Locate the cell with the specified text and output its [X, Y] center coordinate. 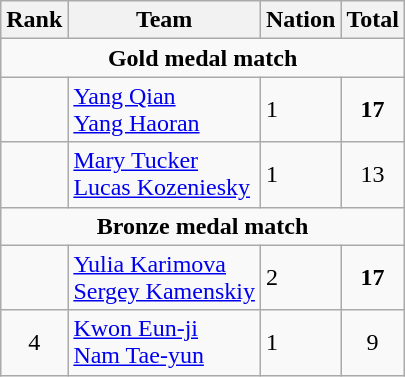
Mary TuckerLucas Kozeniesky [164, 174]
Team [164, 20]
Bronze medal match [203, 226]
4 [34, 342]
Nation [300, 20]
13 [373, 174]
9 [373, 342]
Total [373, 20]
2 [300, 278]
Rank [34, 20]
Gold medal match [203, 58]
Kwon Eun-jiNam Tae-yun [164, 342]
Yang QianYang Haoran [164, 110]
Yulia KarimovaSergey Kamenskiy [164, 278]
